For the text-containing cell, return its midpoint in (X, Y) coordinate format. 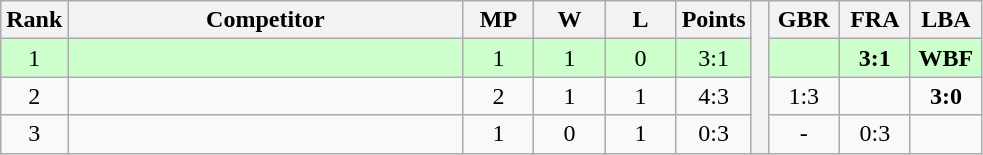
L (640, 20)
WBF (946, 58)
- (804, 134)
4:3 (714, 96)
LBA (946, 20)
Competitor (266, 20)
Points (714, 20)
MP (498, 20)
3:0 (946, 96)
3 (34, 134)
W (570, 20)
GBR (804, 20)
FRA (874, 20)
1:3 (804, 96)
Rank (34, 20)
